Find where the given text appears and provide that cell's center as [x, y] coordinate. 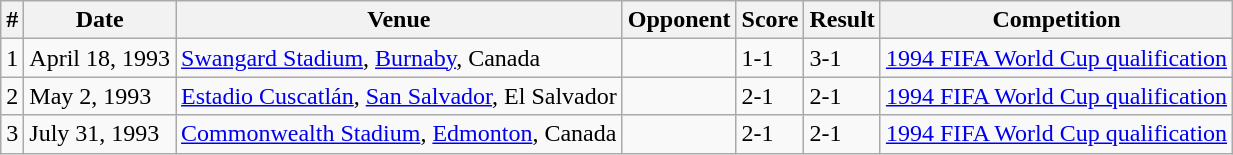
May 2, 1993 [100, 96]
Competition [1056, 20]
Estadio Cuscatlán, San Salvador, El Salvador [400, 96]
1-1 [770, 58]
2 [12, 96]
April 18, 1993 [100, 58]
July 31, 1993 [100, 134]
Score [770, 20]
3-1 [842, 58]
Date [100, 20]
Result [842, 20]
Opponent [679, 20]
# [12, 20]
3 [12, 134]
1 [12, 58]
Venue [400, 20]
Commonwealth Stadium, Edmonton, Canada [400, 134]
Swangard Stadium, Burnaby, Canada [400, 58]
